Detect which cell encompasses the target text, then output its (X, Y) center coordinate. 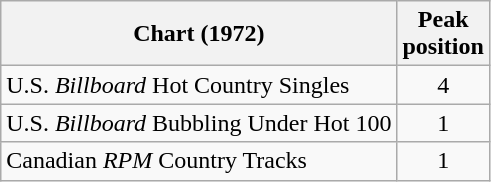
4 (443, 85)
Chart (1972) (199, 34)
U.S. Billboard Bubbling Under Hot 100 (199, 123)
Peakposition (443, 34)
U.S. Billboard Hot Country Singles (199, 85)
Canadian RPM Country Tracks (199, 161)
